Output the [X, Y] coordinate of the center of the cell containing the given text.  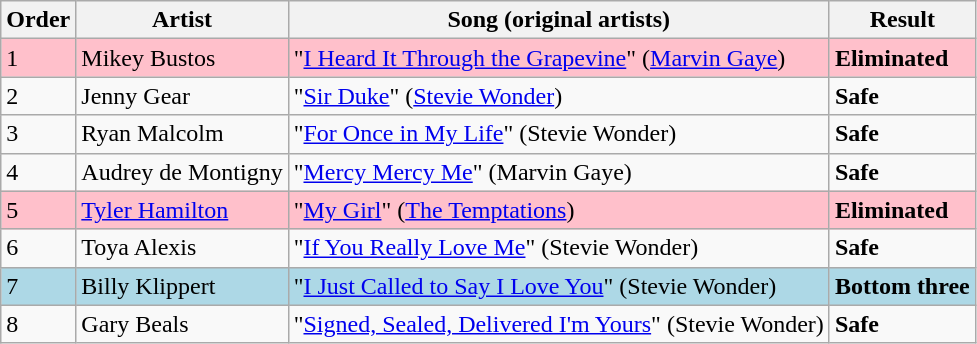
4 [38, 172]
Mikey Bustos [182, 58]
Order [38, 20]
5 [38, 210]
"For Once in My Life" (Stevie Wonder) [558, 134]
"If You Really Love Me" (Stevie Wonder) [558, 248]
Artist [182, 20]
7 [38, 286]
Result [902, 20]
Toya Alexis [182, 248]
"Sir Duke" (Stevie Wonder) [558, 96]
"I Just Called to Say I Love You" (Stevie Wonder) [558, 286]
6 [38, 248]
Song (original artists) [558, 20]
"My Girl" (The Temptations) [558, 210]
2 [38, 96]
3 [38, 134]
"I Heard It Through the Grapevine" (Marvin Gaye) [558, 58]
Ryan Malcolm [182, 134]
Jenny Gear [182, 96]
"Signed, Sealed, Delivered I'm Yours" (Stevie Wonder) [558, 324]
Audrey de Montigny [182, 172]
Billy Klippert [182, 286]
Bottom three [902, 286]
Gary Beals [182, 324]
1 [38, 58]
8 [38, 324]
Tyler Hamilton [182, 210]
"Mercy Mercy Me" (Marvin Gaye) [558, 172]
